Extract the [X, Y] coordinate from the center of the cell holding the provided text.  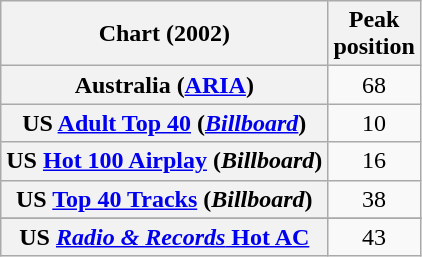
US Top 40 Tracks (Billboard) [164, 199]
Australia (ARIA) [164, 85]
US Radio & Records Hot AC [164, 237]
38 [374, 199]
Peakposition [374, 34]
Chart (2002) [164, 34]
US Adult Top 40 (Billboard) [164, 123]
16 [374, 161]
43 [374, 237]
10 [374, 123]
68 [374, 85]
US Hot 100 Airplay (Billboard) [164, 161]
